Find where the given text appears and provide that cell's center as [X, Y] coordinate. 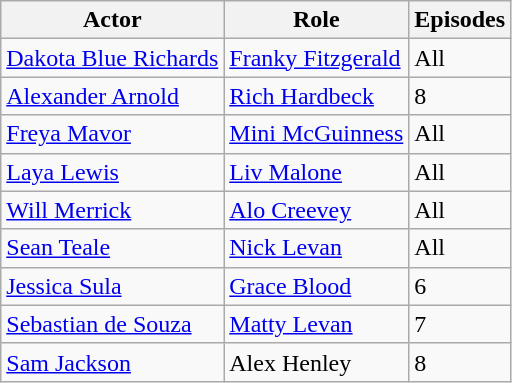
Nick Levan [316, 248]
Will Merrick [112, 210]
Mini McGuinness [316, 134]
Liv Malone [316, 172]
Alexander Arnold [112, 96]
Jessica Sula [112, 286]
Episodes [460, 20]
Dakota Blue Richards [112, 58]
Alex Henley [316, 362]
Sean Teale [112, 248]
Rich Hardbeck [316, 96]
Actor [112, 20]
Laya Lewis [112, 172]
Sam Jackson [112, 362]
6 [460, 286]
Freya Mavor [112, 134]
Matty Levan [316, 324]
Grace Blood [316, 286]
Role [316, 20]
Alo Creevey [316, 210]
Sebastian de Souza [112, 324]
7 [460, 324]
Franky Fitzgerald [316, 58]
